Search for the cell housing the specified text and yield its [x, y] center coordinate. 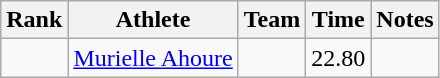
Rank [34, 20]
Team [272, 20]
Murielle Ahoure [153, 58]
Time [338, 20]
Athlete [153, 20]
Notes [405, 20]
22.80 [338, 58]
